Determine the (X, Y) coordinate at the center of the cell enclosing the given text.  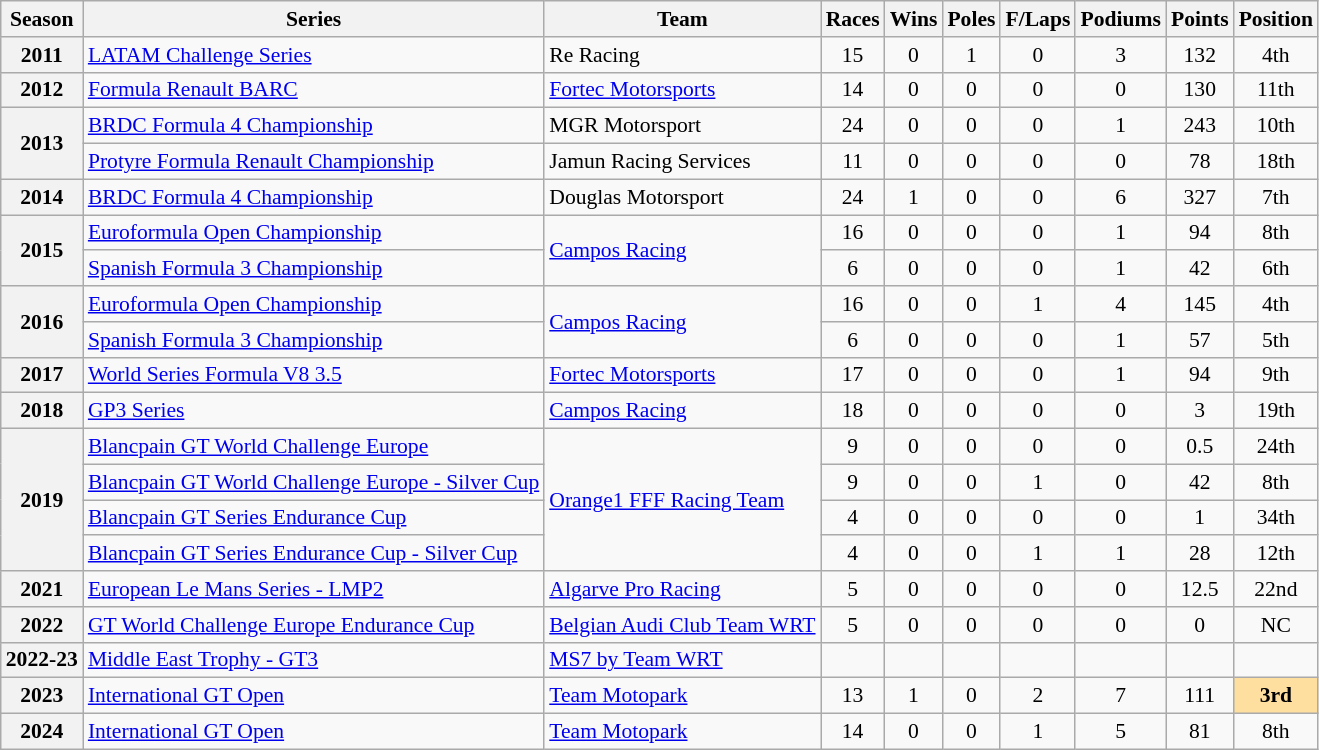
LATAM Challenge Series (314, 55)
Belgian Audi Club Team WRT (682, 625)
Series (314, 19)
2017 (42, 375)
12th (1276, 554)
Re Racing (682, 55)
81 (1200, 732)
13 (853, 696)
Wins (914, 19)
11 (853, 162)
Douglas Motorsport (682, 197)
2022 (42, 625)
2023 (42, 696)
Algarve Pro Racing (682, 589)
11th (1276, 90)
European Le Mans Series - LMP2 (314, 589)
Blancpain GT Series Endurance Cup - Silver Cup (314, 554)
17 (853, 375)
12.5 (1200, 589)
Jamun Racing Services (682, 162)
6th (1276, 269)
Season (42, 19)
2019 (42, 500)
10th (1276, 126)
2013 (42, 144)
24th (1276, 447)
MGR Motorsport (682, 126)
F/Laps (1038, 19)
Middle East Trophy - GT3 (314, 660)
Blancpain GT Series Endurance Cup (314, 518)
Blancpain GT World Challenge Europe (314, 447)
Points (1200, 19)
34th (1276, 518)
2021 (42, 589)
Podiums (1120, 19)
2016 (42, 322)
3rd (1276, 696)
Protyre Formula Renault Championship (314, 162)
2018 (42, 411)
2015 (42, 250)
MS7 by Team WRT (682, 660)
9th (1276, 375)
2011 (42, 55)
145 (1200, 304)
28 (1200, 554)
Team (682, 19)
GT World Challenge Europe Endurance Cup (314, 625)
2 (1038, 696)
2024 (42, 732)
15 (853, 55)
2014 (42, 197)
2022-23 (42, 660)
18 (853, 411)
22nd (1276, 589)
GP3 Series (314, 411)
Formula Renault BARC (314, 90)
19th (1276, 411)
130 (1200, 90)
5th (1276, 340)
Poles (971, 19)
Races (853, 19)
Blancpain GT World Challenge Europe - Silver Cup (314, 482)
132 (1200, 55)
78 (1200, 162)
NC (1276, 625)
World Series Formula V8 3.5 (314, 375)
0.5 (1200, 447)
7 (1120, 696)
7th (1276, 197)
18th (1276, 162)
2012 (42, 90)
111 (1200, 696)
327 (1200, 197)
Position (1276, 19)
243 (1200, 126)
Orange1 FFF Racing Team (682, 500)
57 (1200, 340)
